Capture the cell that displays the provided text and extract its [X, Y] central coordinate. 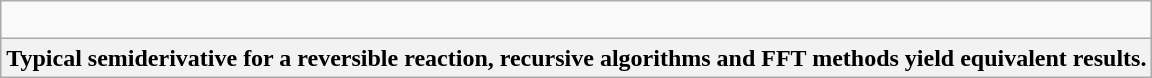
Typical semiderivative for a reversible reaction, recursive algorithms and FFT methods yield equivalent results. [576, 58]
